Search for the cell housing the specified text and yield its (X, Y) center coordinate. 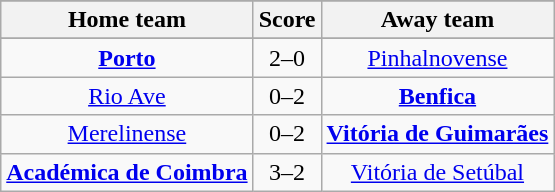
Score (287, 20)
Away team (438, 20)
Merelinense (127, 134)
Porto (127, 58)
Académica de Coimbra (127, 172)
Vitória de Setúbal (438, 172)
Home team (127, 20)
2–0 (287, 58)
Rio Ave (127, 96)
3–2 (287, 172)
Benfica (438, 96)
Pinhalnovense (438, 58)
Vitória de Guimarães (438, 134)
